Detect which cell encompasses the target text, then output its (x, y) center coordinate. 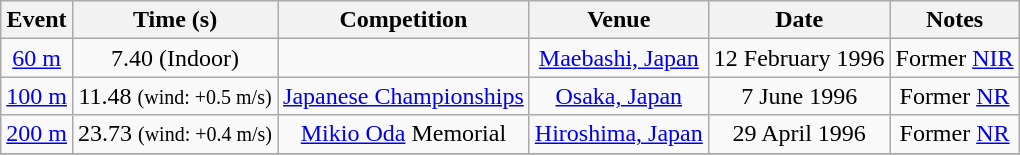
100 m (37, 96)
Maebashi, Japan (618, 58)
23.73 (wind: +0.4 m/s) (174, 134)
12 February 1996 (799, 58)
29 April 1996 (799, 134)
60 m (37, 58)
Hiroshima, Japan (618, 134)
Date (799, 20)
Osaka, Japan (618, 96)
Venue (618, 20)
Japanese Championships (404, 96)
7.40 (Indoor) (174, 58)
11.48 (wind: +0.5 m/s) (174, 96)
7 June 1996 (799, 96)
Former NIR (954, 58)
Notes (954, 20)
200 m (37, 134)
Time (s) (174, 20)
Event (37, 20)
Competition (404, 20)
Mikio Oda Memorial (404, 134)
